Search for the cell housing the specified text and yield its [X, Y] center coordinate. 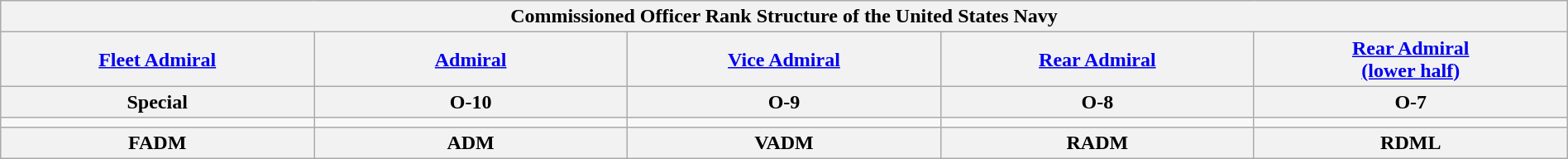
Special [157, 102]
RDML [1411, 142]
O-10 [471, 102]
Rear Admiral(lower half) [1411, 60]
Commissioned Officer Rank Structure of the United States Navy [784, 17]
VADM [784, 142]
Rear Admiral [1097, 60]
O-9 [784, 102]
O-7 [1411, 102]
O-8 [1097, 102]
RADM [1097, 142]
Admiral [471, 60]
Vice Admiral [784, 60]
FADM [157, 142]
ADM [471, 142]
Fleet Admiral [157, 60]
